Detect which cell encompasses the target text, then output its [x, y] center coordinate. 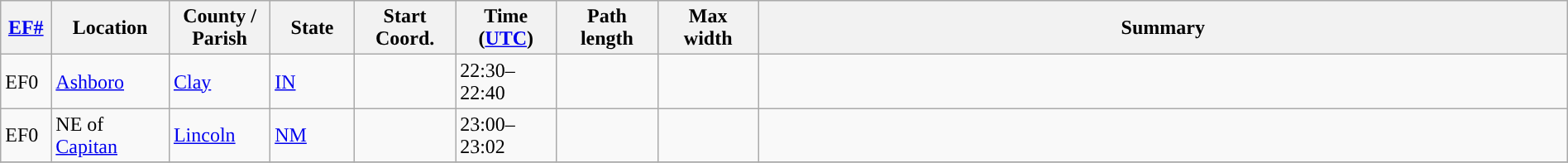
NM [313, 136]
County / Parish [219, 28]
Start Coord. [404, 28]
Lincoln [219, 136]
Summary [1163, 28]
NE of Capitan [111, 136]
Max width [708, 28]
Ashboro [111, 81]
IN [313, 81]
State [313, 28]
22:30–22:40 [506, 81]
Time (UTC) [506, 28]
Location [111, 28]
23:00–23:02 [506, 136]
Clay [219, 81]
EF# [26, 28]
Path length [607, 28]
